Detect which cell encompasses the target text, then output its [X, Y] center coordinate. 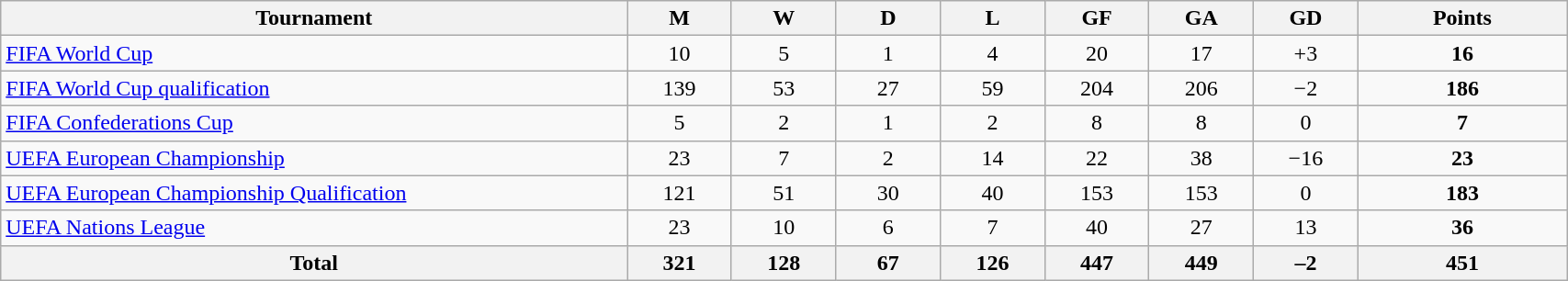
183 [1462, 193]
321 [680, 263]
GD [1306, 18]
Tournament [314, 18]
59 [993, 88]
GF [1097, 18]
FIFA Confederations Cup [314, 123]
139 [680, 88]
30 [888, 193]
17 [1201, 53]
67 [888, 263]
D [888, 18]
14 [993, 158]
128 [784, 263]
W [784, 18]
GA [1201, 18]
126 [993, 263]
53 [784, 88]
22 [1097, 158]
447 [1097, 263]
FIFA World Cup [314, 53]
38 [1201, 158]
13 [1306, 228]
–2 [1306, 263]
206 [1201, 88]
UEFA Nations League [314, 228]
UEFA European Championship Qualification [314, 193]
Total [314, 263]
FIFA World Cup qualification [314, 88]
36 [1462, 228]
+3 [1306, 53]
20 [1097, 53]
M [680, 18]
−2 [1306, 88]
51 [784, 193]
121 [680, 193]
186 [1462, 88]
Points [1462, 18]
−16 [1306, 158]
16 [1462, 53]
UEFA European Championship [314, 158]
204 [1097, 88]
6 [888, 228]
4 [993, 53]
451 [1462, 263]
449 [1201, 263]
L [993, 18]
